Output the (X, Y) coordinate of the center of the cell containing the given text.  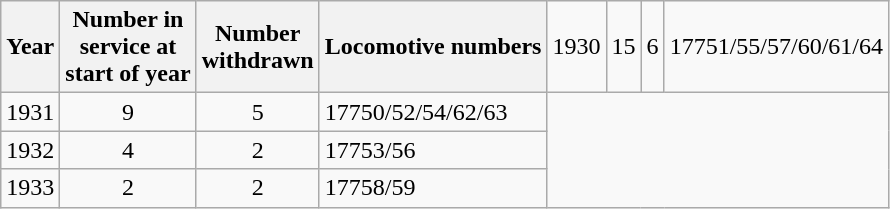
Number inservice atstart of year (128, 47)
17758/59 (433, 188)
1931 (30, 112)
17751/55/57/60/61/64 (776, 47)
5 (258, 112)
Locomotive numbers (433, 47)
Numberwithdrawn (258, 47)
17753/56 (433, 150)
Year (30, 47)
1933 (30, 188)
9 (128, 112)
4 (128, 150)
6 (652, 47)
15 (624, 47)
1932 (30, 150)
17750/52/54/62/63 (433, 112)
1930 (576, 47)
